For the text-containing cell, return its midpoint in [X, Y] coordinate format. 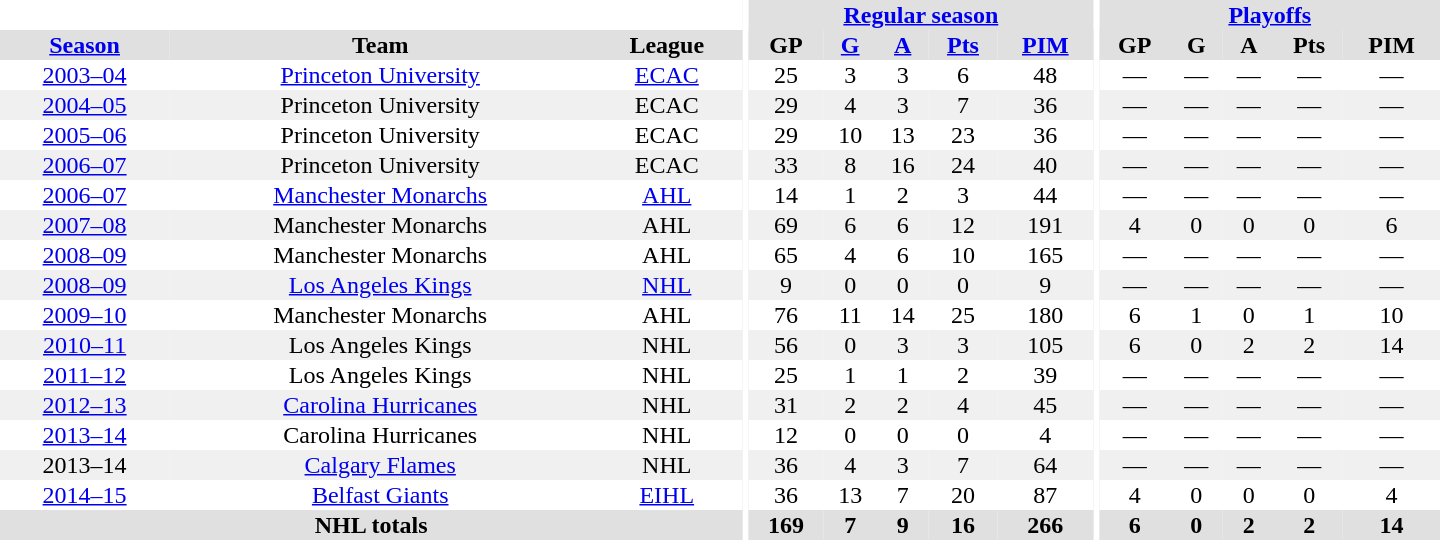
87 [1046, 495]
Regular season [921, 15]
11 [850, 315]
20 [963, 495]
31 [786, 405]
65 [786, 255]
39 [1046, 375]
Belfast Giants [380, 495]
EIHL [666, 495]
76 [786, 315]
40 [1046, 165]
2005–06 [84, 135]
2010–11 [84, 345]
165 [1046, 255]
8 [850, 165]
2012–13 [84, 405]
2007–08 [84, 225]
2014–15 [84, 495]
64 [1046, 465]
45 [1046, 405]
169 [786, 525]
Calgary Flames [380, 465]
League [666, 45]
23 [963, 135]
266 [1046, 525]
69 [786, 225]
56 [786, 345]
191 [1046, 225]
Playoffs [1270, 15]
2011–12 [84, 375]
NHL totals [371, 525]
2003–04 [84, 75]
2004–05 [84, 105]
33 [786, 165]
Team [380, 45]
48 [1046, 75]
24 [963, 165]
44 [1046, 195]
Season [84, 45]
2009–10 [84, 315]
180 [1046, 315]
105 [1046, 345]
